Pinpoint the cell where the given text exists, returning its (X, Y) midpoint coordinate. 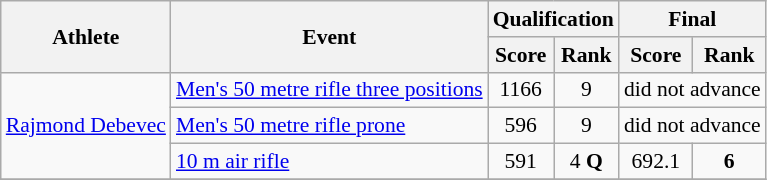
Qualification (554, 19)
1166 (521, 90)
Final (692, 19)
692.1 (656, 162)
6 (730, 162)
Athlete (86, 36)
Event (330, 36)
Rajmond Debevec (86, 126)
Men's 50 metre rifle prone (330, 126)
Men's 50 metre rifle three positions (330, 90)
596 (521, 126)
10 m air rifle (330, 162)
591 (521, 162)
4 Q (586, 162)
